Scan for the cell matching the given text and deliver its [X, Y] coordinate at center. 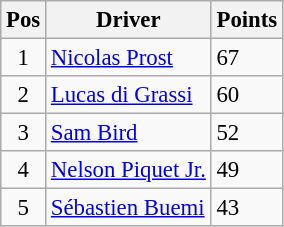
Points [246, 20]
52 [246, 133]
Sam Bird [129, 133]
Sébastien Buemi [129, 208]
4 [24, 170]
3 [24, 133]
Lucas di Grassi [129, 95]
43 [246, 208]
67 [246, 58]
Nicolas Prost [129, 58]
5 [24, 208]
Nelson Piquet Jr. [129, 170]
1 [24, 58]
2 [24, 95]
49 [246, 170]
60 [246, 95]
Driver [129, 20]
Pos [24, 20]
